Output the [X, Y] coordinate of the center of the cell containing the given text.  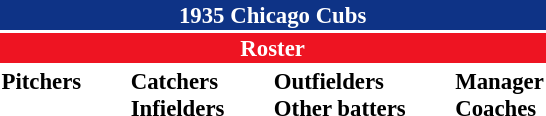
Roster [272, 48]
1935 Chicago Cubs [272, 15]
